Search for the cell housing the specified text and yield its (X, Y) center coordinate. 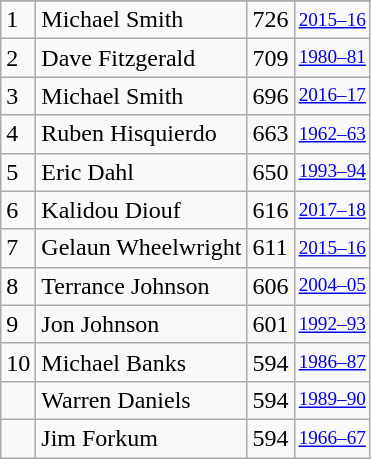
5 (18, 172)
6 (18, 210)
2017–18 (332, 210)
7 (18, 248)
Jon Johnson (142, 324)
1966–67 (332, 438)
1962–63 (332, 134)
601 (270, 324)
726 (270, 20)
8 (18, 286)
1989–90 (332, 400)
10 (18, 362)
2 (18, 58)
Kalidou Diouf (142, 210)
4 (18, 134)
650 (270, 172)
709 (270, 58)
606 (270, 286)
696 (270, 96)
1993–94 (332, 172)
1986–87 (332, 362)
Gelaun Wheelwright (142, 248)
Jim Forkum (142, 438)
Dave Fitzgerald (142, 58)
616 (270, 210)
1992–93 (332, 324)
663 (270, 134)
1 (18, 20)
Ruben Hisquierdo (142, 134)
1980–81 (332, 58)
611 (270, 248)
2016–17 (332, 96)
Terrance Johnson (142, 286)
Michael Banks (142, 362)
3 (18, 96)
Warren Daniels (142, 400)
2004–05 (332, 286)
9 (18, 324)
Eric Dahl (142, 172)
